Find where the given text appears and provide that cell's center as (x, y) coordinate. 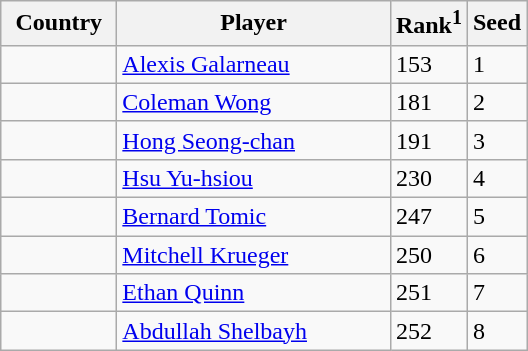
Coleman Wong (254, 102)
250 (428, 255)
Seed (496, 24)
Bernard Tomic (254, 217)
2 (496, 102)
252 (428, 331)
4 (496, 178)
6 (496, 255)
Rank1 (428, 24)
Mitchell Krueger (254, 255)
7 (496, 293)
Country (59, 24)
251 (428, 293)
181 (428, 102)
Ethan Quinn (254, 293)
Hong Seong-chan (254, 140)
191 (428, 140)
247 (428, 217)
Hsu Yu-hsiou (254, 178)
3 (496, 140)
Player (254, 24)
Alexis Galarneau (254, 64)
153 (428, 64)
8 (496, 331)
230 (428, 178)
Abdullah Shelbayh (254, 331)
1 (496, 64)
5 (496, 217)
